Detect which cell encompasses the target text, then output its [x, y] center coordinate. 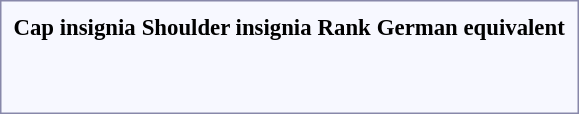
Shoulder insignia [226, 27]
Rank [344, 27]
German equivalent [470, 27]
Cap insignia [74, 27]
